Return the [X, Y] coordinate for the center point of the cell that contains the specified text.  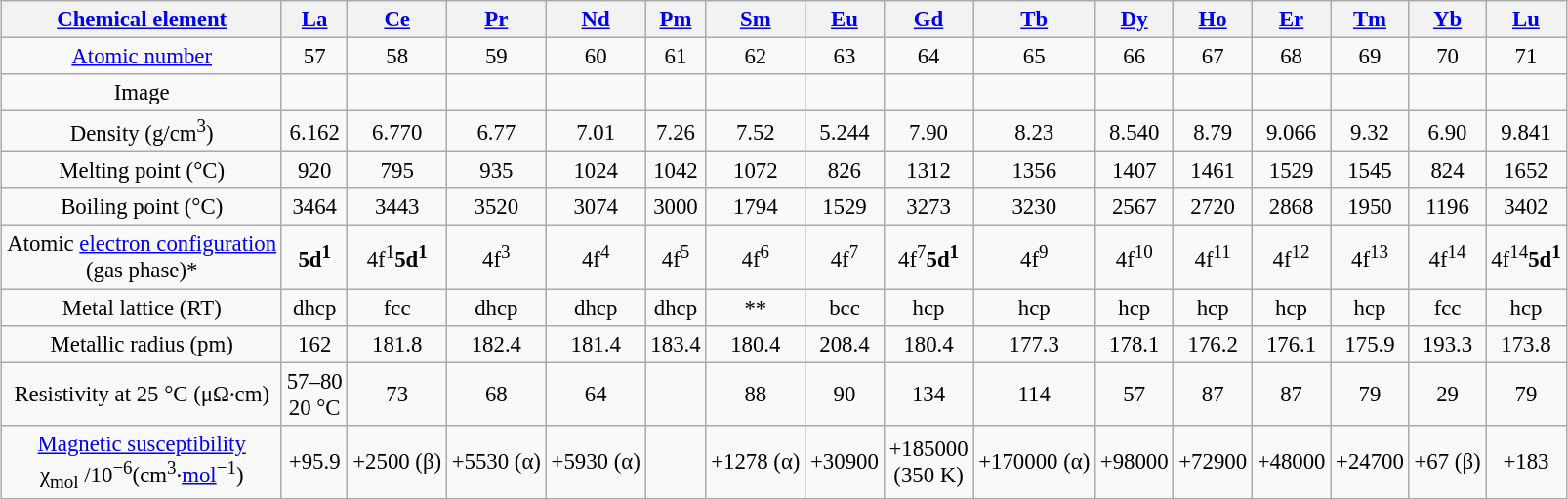
2868 [1291, 208]
57–8020 °C [314, 395]
+183 [1526, 461]
6.90 [1447, 132]
3402 [1526, 208]
3464 [314, 208]
3520 [496, 208]
+98000 [1135, 461]
58 [396, 57]
176.1 [1291, 344]
Melting point (°C) [142, 171]
Gd [928, 20]
2720 [1213, 208]
La [314, 20]
63 [845, 57]
181.4 [596, 344]
69 [1370, 57]
Resistivity at 25 °C (μΩ·cm) [142, 395]
Pr [496, 20]
65 [1035, 57]
1950 [1370, 208]
+30900 [845, 461]
88 [756, 395]
+5530 (α) [496, 461]
3000 [676, 208]
Ce [396, 20]
1545 [1370, 171]
4f12 [1291, 258]
+170000 (α) [1035, 461]
1196 [1447, 208]
162 [314, 344]
181.8 [396, 344]
Atomic electron configuration (gas phase)* [142, 258]
4f13 [1370, 258]
Boiling point (°C) [142, 208]
1024 [596, 171]
5d1 [314, 258]
6.162 [314, 132]
795 [396, 171]
Metallic radius (pm) [142, 344]
4f14 [1447, 258]
+72900 [1213, 461]
Nd [596, 20]
4f15d1 [396, 258]
+2500 (β) [396, 461]
4f7 [845, 258]
Er [1291, 20]
Pm [676, 20]
1042 [676, 171]
Tm [1370, 20]
4f10 [1135, 258]
59 [496, 57]
+48000 [1291, 461]
70 [1447, 57]
7.01 [596, 132]
826 [845, 171]
+185000(350 K) [928, 461]
175.9 [1370, 344]
4f145d1 [1526, 258]
6.770 [396, 132]
114 [1035, 395]
4f6 [756, 258]
67 [1213, 57]
177.3 [1035, 344]
193.3 [1447, 344]
71 [1526, 57]
178.1 [1135, 344]
7.26 [676, 132]
+1278 (α) [756, 461]
Ho [1213, 20]
Eu [845, 20]
3443 [396, 208]
+95.9 [314, 461]
Image [142, 93]
8.540 [1135, 132]
Lu [1526, 20]
1794 [756, 208]
176.2 [1213, 344]
173.8 [1526, 344]
Chemical element [142, 20]
1652 [1526, 171]
4f11 [1213, 258]
9.841 [1526, 132]
920 [314, 171]
9.32 [1370, 132]
73 [396, 395]
66 [1135, 57]
935 [496, 171]
90 [845, 395]
4f3 [496, 258]
60 [596, 57]
Yb [1447, 20]
1072 [756, 171]
8.23 [1035, 132]
62 [756, 57]
4f4 [596, 258]
61 [676, 57]
+5930 (α) [596, 461]
Metal lattice (RT) [142, 308]
7.90 [928, 132]
824 [1447, 171]
3074 [596, 208]
1356 [1035, 171]
1407 [1135, 171]
1461 [1213, 171]
3273 [928, 208]
Magnetic susceptibilityχmol /10−6(cm3·mol−1) [142, 461]
4f5 [676, 258]
4f75d1 [928, 258]
4f9 [1035, 258]
2567 [1135, 208]
Atomic number [142, 57]
5.244 [845, 132]
183.4 [676, 344]
7.52 [756, 132]
Density (g/cm3) [142, 132]
+24700 [1370, 461]
+67 (β) [1447, 461]
134 [928, 395]
3230 [1035, 208]
Tb [1035, 20]
208.4 [845, 344]
8.79 [1213, 132]
1312 [928, 171]
** [756, 308]
9.066 [1291, 132]
29 [1447, 395]
6.77 [496, 132]
Dy [1135, 20]
Sm [756, 20]
bcc [845, 308]
182.4 [496, 344]
